For the text-containing cell, return its midpoint in [X, Y] coordinate format. 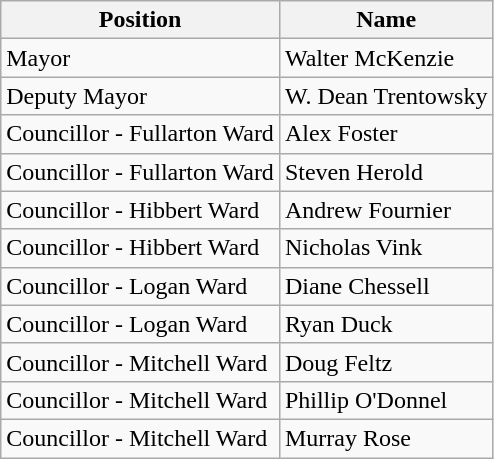
Alex Foster [386, 134]
W. Dean Trentowsky [386, 96]
Andrew Fournier [386, 210]
Nicholas Vink [386, 248]
Murray Rose [386, 438]
Deputy Mayor [140, 96]
Walter McKenzie [386, 58]
Mayor [140, 58]
Steven Herold [386, 172]
Doug Feltz [386, 362]
Diane Chessell [386, 286]
Position [140, 20]
Phillip O'Donnel [386, 400]
Ryan Duck [386, 324]
Name [386, 20]
